From the cell containing the given text, extract its center point as [X, Y] coordinate. 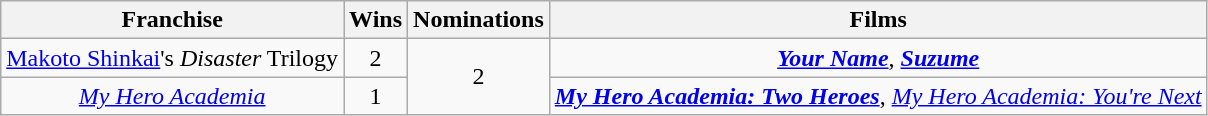
Franchise [172, 20]
1 [376, 96]
Films [878, 20]
Your Name, Suzume [878, 58]
My Hero Academia: Two Heroes, My Hero Academia: You're Next [878, 96]
My Hero Academia [172, 96]
Wins [376, 20]
Makoto Shinkai's Disaster Trilogy [172, 58]
Nominations [479, 20]
